Output the (x, y) coordinate of the center of the cell containing the given text.  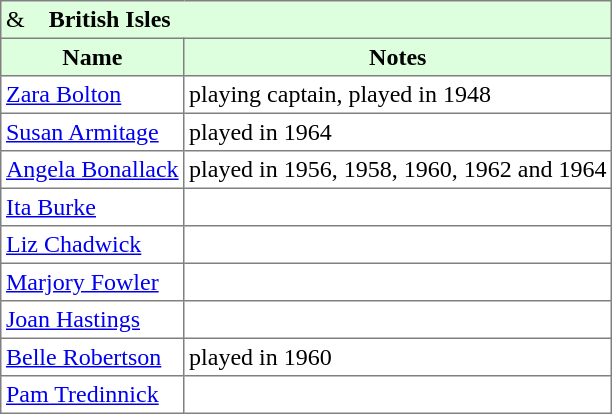
Ita Burke (92, 207)
playing captain, played in 1948 (398, 95)
Notes (398, 57)
Angela Bonallack (92, 170)
Susan Armitage (92, 132)
Joan Hastings (92, 320)
Liz Chadwick (92, 245)
played in 1960 (398, 357)
Pam Tredinnick (92, 395)
Name (92, 57)
played in 1956, 1958, 1960, 1962 and 1964 (398, 170)
Marjory Fowler (92, 282)
played in 1964 (398, 132)
Zara Bolton (92, 95)
Belle Robertson (92, 357)
& British Isles (306, 20)
